From the cell containing the given text, extract its center point as (x, y) coordinate. 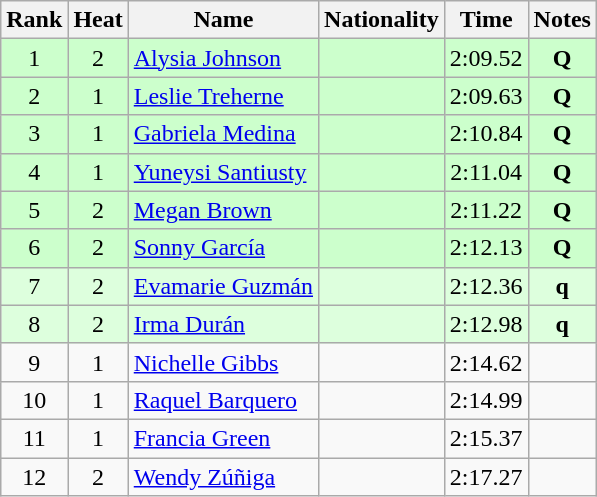
Notes (562, 20)
2:10.84 (486, 134)
6 (34, 248)
2:09.63 (486, 96)
Sonny García (223, 248)
Leslie Treherne (223, 96)
2:11.04 (486, 172)
Nationality (382, 20)
10 (34, 400)
5 (34, 210)
Gabriela Medina (223, 134)
4 (34, 172)
2:12.36 (486, 286)
3 (34, 134)
2:15.37 (486, 438)
Irma Durán (223, 324)
Time (486, 20)
2:12.13 (486, 248)
2:17.27 (486, 477)
Heat (98, 20)
Wendy Zúñiga (223, 477)
2:14.99 (486, 400)
8 (34, 324)
2:09.52 (486, 58)
2:11.22 (486, 210)
Nichelle Gibbs (223, 362)
7 (34, 286)
2:12.98 (486, 324)
Rank (34, 20)
Evamarie Guzmán (223, 286)
2:14.62 (486, 362)
Alysia Johnson (223, 58)
12 (34, 477)
Megan Brown (223, 210)
11 (34, 438)
Francia Green (223, 438)
Name (223, 20)
9 (34, 362)
Yuneysi Santiusty (223, 172)
Raquel Barquero (223, 400)
